Provide the (X, Y) coordinate of the cell's center where the given text is located.  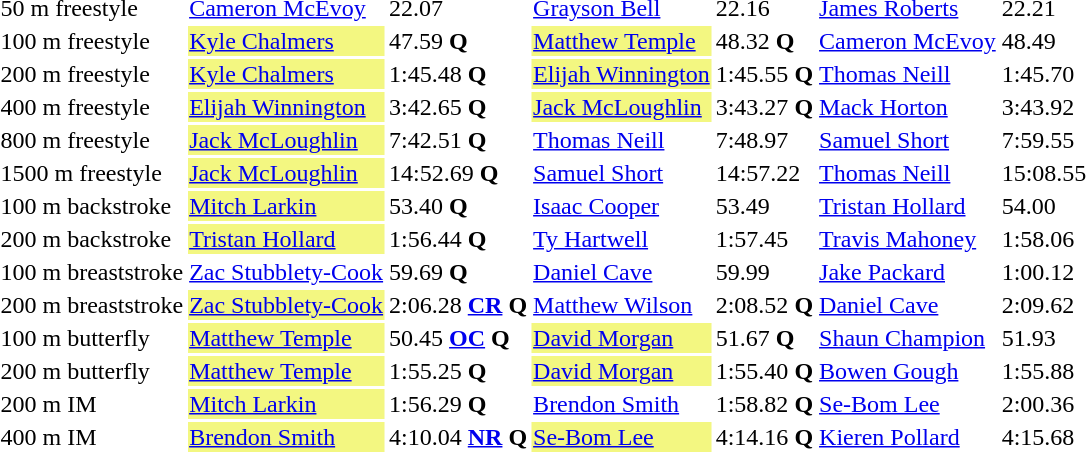
Jake Packard (908, 272)
1:55.25 Q (458, 371)
47.59 Q (458, 41)
Travis Mahoney (908, 239)
1:58.82 Q (764, 404)
1:55.40 Q (764, 371)
2:08.52 Q (764, 305)
53.40 Q (458, 206)
Matthew Wilson (622, 305)
1:45.48 Q (458, 74)
1:57.45 (764, 239)
53.49 (764, 206)
Kieren Pollard (908, 437)
4:14.16 Q (764, 437)
1:45.55 Q (764, 74)
14:52.69 Q (458, 173)
7:48.97 (764, 140)
59.99 (764, 272)
14:57.22 (764, 173)
Bowen Gough (908, 371)
Isaac Cooper (622, 206)
Cameron McEvoy (908, 41)
4:10.04 NR Q (458, 437)
59.69 Q (458, 272)
Mack Horton (908, 107)
7:42.51 Q (458, 140)
3:42.65 Q (458, 107)
48.32 Q (764, 41)
Shaun Champion (908, 338)
50.45 OC Q (458, 338)
1:56.44 Q (458, 239)
51.67 Q (764, 338)
Ty Hartwell (622, 239)
3:43.27 Q (764, 107)
2:06.28 CR Q (458, 305)
1:56.29 Q (458, 404)
